Locate the cell with the specified text and output its (X, Y) center coordinate. 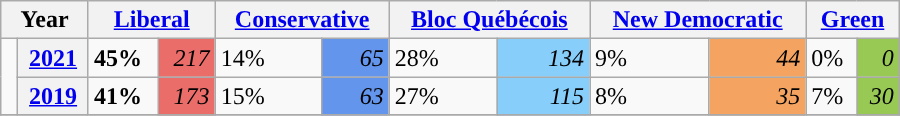
27% (443, 96)
14% (268, 58)
7% (832, 96)
15% (268, 96)
New Democratic (698, 20)
28% (443, 58)
217 (187, 58)
8% (650, 96)
9% (650, 58)
173 (187, 96)
0% (832, 58)
2019 (54, 96)
2021 (54, 58)
35 (758, 96)
41% (124, 96)
65 (355, 58)
45% (124, 58)
Conservative (302, 20)
Green (852, 20)
Bloc Québécois (489, 20)
44 (758, 58)
63 (355, 96)
115 (543, 96)
Year (45, 20)
30 (878, 96)
Liberal (152, 20)
0 (878, 58)
134 (543, 58)
